From the cell containing the given text, extract its center point as [x, y] coordinate. 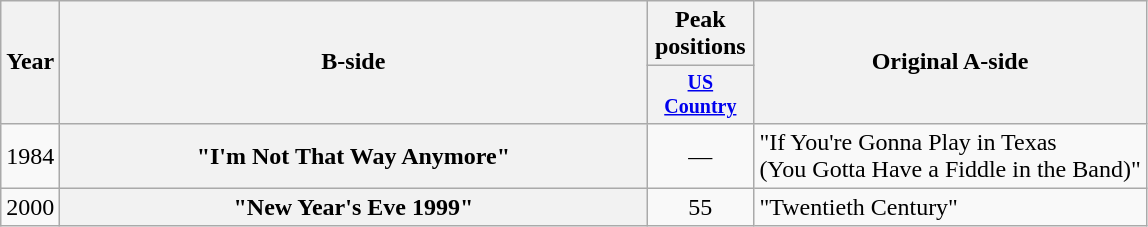
2000 [30, 207]
Peak positions [700, 34]
"Twentieth Century" [950, 207]
1984 [30, 156]
"New Year's Eve 1999" [354, 207]
Year [30, 62]
"I'm Not That Way Anymore" [354, 156]
"If You're Gonna Play in Texas(You Gotta Have a Fiddle in the Band)" [950, 156]
US Country [700, 94]
— [700, 156]
Original A-side [950, 62]
55 [700, 207]
B-side [354, 62]
